Extract the (x, y) coordinate from the center of the cell holding the provided text.  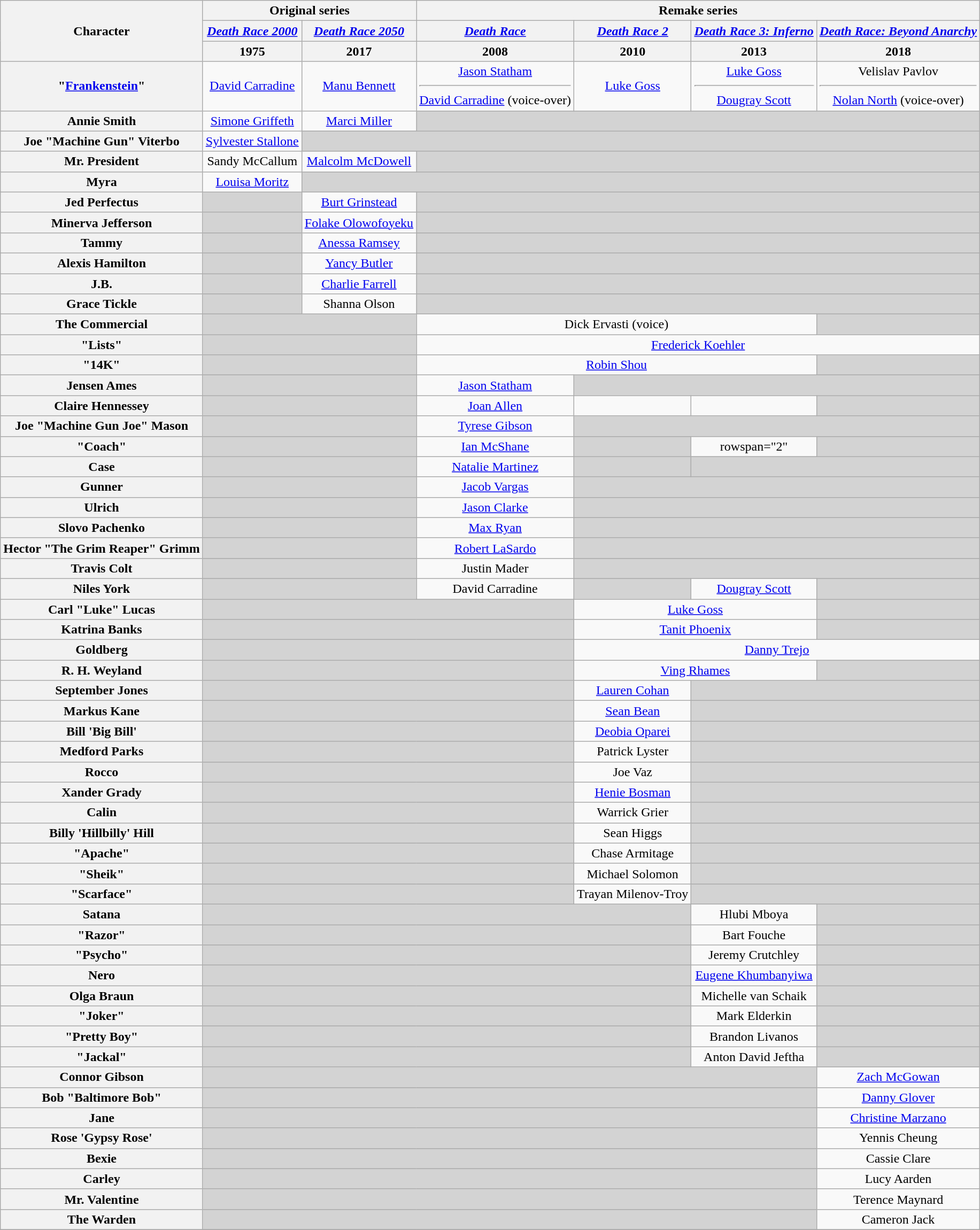
2013 (754, 51)
Louisa Moritz (252, 182)
Patrick Lyster (633, 752)
Chase Armitage (633, 853)
Original series (309, 11)
Simone Griffeth (252, 121)
rowspan="2" (754, 446)
Jason StathamDavid Carradine (voice-over) (495, 86)
Sean Bean (633, 711)
Joe "Machine Gun Joe" Mason (102, 426)
Tammy (102, 243)
Mr. President (102, 161)
"14K" (102, 365)
Christine Marzano (898, 1118)
Ian McShane (495, 446)
Jason Statham (495, 385)
Velislav PavlovNolan North (voice-over) (898, 86)
2018 (898, 51)
Ving Rhames (696, 670)
1975 (252, 51)
Myra (102, 182)
Dougray Scott (754, 589)
Michael Solomon (633, 873)
Robin Shou (617, 365)
Lauren Cohan (633, 691)
Terence Maynard (898, 1199)
"Sheik" (102, 873)
Cassie Clare (898, 1158)
The Commercial (102, 324)
"Pretty Boy" (102, 1036)
Anessa Ramsey (359, 243)
Xander Grady (102, 792)
Nero (102, 976)
Joan Allen (495, 406)
"Coach" (102, 446)
September Jones (102, 691)
Eugene Khumbanyiwa (754, 976)
Sandy McCallum (252, 161)
Yennis Cheung (898, 1138)
Danny Glover (898, 1097)
"Scarface" (102, 894)
Natalie Martinez (495, 467)
Carley (102, 1179)
Rocco (102, 772)
Anton David Jeftha (754, 1057)
Death Race (495, 31)
Trayan Milenov-Troy (633, 894)
Death Race: Beyond Anarchy (898, 31)
Medford Parks (102, 752)
Robert LaSardo (495, 548)
Ulrich (102, 507)
The Warden (102, 1219)
Mark Elderkin (754, 1016)
2010 (633, 51)
Remake series (698, 11)
Tyrese Gibson (495, 426)
"Apache" (102, 853)
Slovo Pachenko (102, 528)
Death Race 2 (633, 31)
Burt Grinstead (359, 202)
Warrick Grier (633, 813)
2017 (359, 51)
Joe Vaz (633, 772)
Brandon Livanos (754, 1036)
Jane (102, 1118)
Manu Bennett (359, 86)
J.B. (102, 284)
Goldberg (102, 650)
Annie Smith (102, 121)
Carl "Luke" Lucas (102, 609)
Zach McGowan (898, 1077)
2008 (495, 51)
Death Race 3: Inferno (754, 31)
"Joker" (102, 1016)
Minerva Jefferson (102, 222)
Frederick Koehler (698, 345)
Bart Fouche (754, 935)
Death Race 2000 (252, 31)
Folake Olowofoyeku (359, 222)
Shanna Olson (359, 304)
Deobia Oparei (633, 731)
Jeremy Crutchley (754, 955)
Tanit Phoenix (696, 630)
Character (102, 31)
"Frankenstein" (102, 86)
Cameron Jack (898, 1219)
Jed Perfectus (102, 202)
Katrina Banks (102, 630)
Hlubi Mboya (754, 914)
Jacob Vargas (495, 487)
Travis Colt (102, 568)
Danny Trejo (777, 650)
Niles York (102, 589)
Bill 'Big Bill' (102, 731)
Death Race 2050 (359, 31)
Malcolm McDowell (359, 161)
Marci Miller (359, 121)
Joe "Machine Gun" Viterbo (102, 141)
Sylvester Stallone (252, 141)
Calin (102, 813)
"Lists" (102, 345)
Jason Clarke (495, 507)
Mr. Valentine (102, 1199)
Yancy Butler (359, 263)
Grace Tickle (102, 304)
R. H. Weyland (102, 670)
Jensen Ames (102, 385)
Lucy Aarden (898, 1179)
Claire Hennessey (102, 406)
Dick Ervasti (voice) (617, 324)
Satana (102, 914)
Case (102, 467)
Markus Kane (102, 711)
Gunner (102, 487)
"Psycho" (102, 955)
Michelle van Schaik (754, 996)
Alexis Hamilton (102, 263)
Bob "Baltimore Bob" (102, 1097)
Henie Bosman (633, 792)
Max Ryan (495, 528)
Connor Gibson (102, 1077)
Luke GossDougray Scott (754, 86)
Billy 'Hillbilly' Hill (102, 833)
Bexie (102, 1158)
Charlie Farrell (359, 284)
Justin Mader (495, 568)
Sean Higgs (633, 833)
Rose 'Gypsy Rose' (102, 1138)
"Razor" (102, 935)
Olga Braun (102, 996)
Hector "The Grim Reaper" Grimm (102, 548)
"Jackal" (102, 1057)
